Capture the cell that displays the provided text and extract its [x, y] central coordinate. 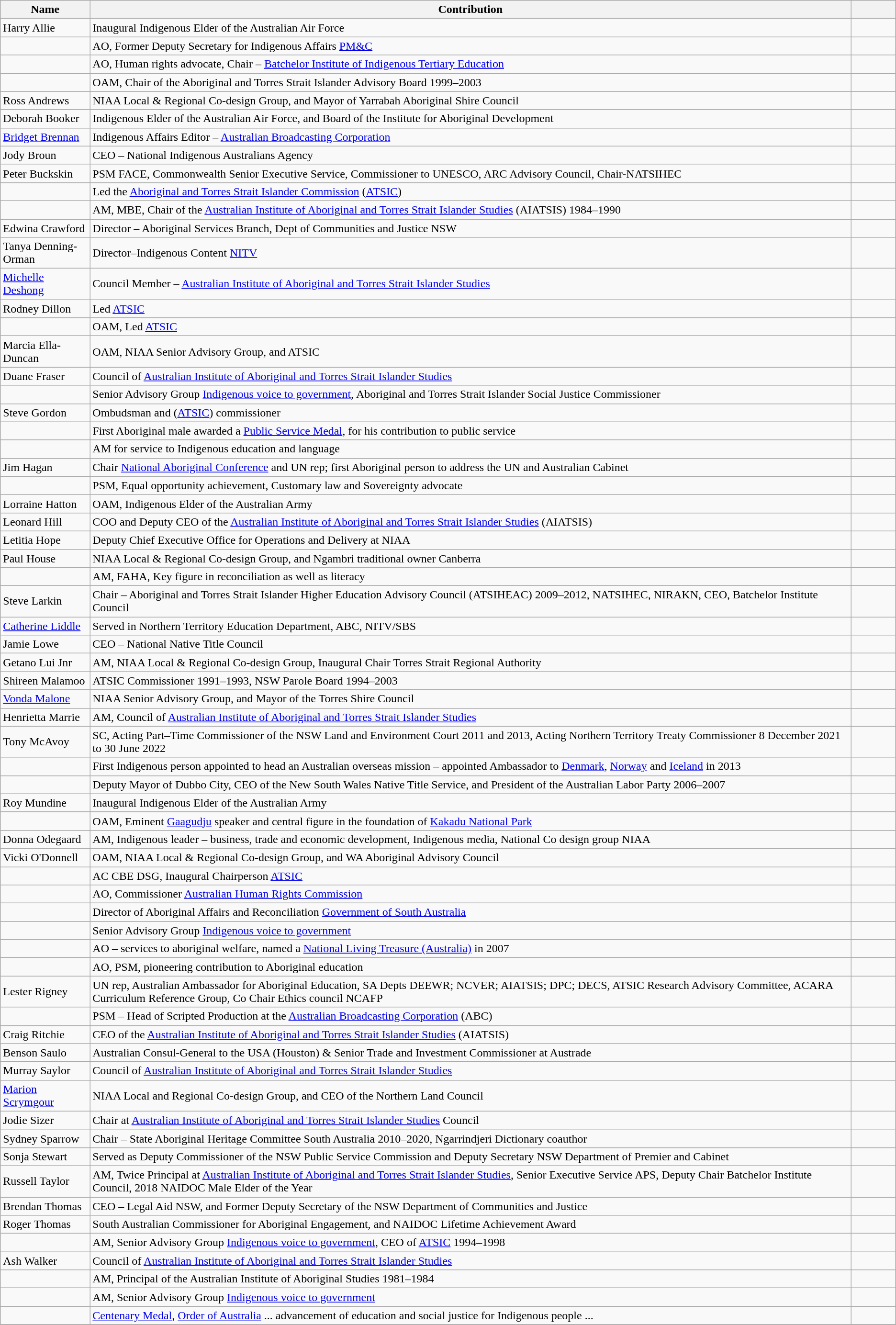
PSM, Equal opportunity achievement, Customary law and Sovereignty advocate [470, 485]
AM, Senior Advisory Group Indigenous voice to government [470, 1297]
AM, Principal of the Australian Institute of Aboriginal Studies 1981–1984 [470, 1279]
Centenary Medal, Order of Australia ... advancement of education and social justice for Indigenous people ... [470, 1315]
OAM, Eminent Gaagudju speaker and central figure in the foundation of Kakadu National Park [470, 821]
Leonard Hill [45, 522]
Jamie Lowe [45, 644]
Roy Mundine [45, 803]
Council Member – Australian Institute of Aboriginal and Torres Strait Islander Studies [470, 284]
Michelle Deshong [45, 284]
Donna Odegaard [45, 839]
OAM, NIAA Senior Advisory Group, and ATSIC [470, 351]
Indigenous Elder of the Australian Air Force, and Board of the Institute for Aboriginal Development [470, 119]
Catherine Liddle [45, 626]
Tanya Denning-Orman [45, 253]
South Australian Commissioner for Aboriginal Engagement, and NAIDOC Lifetime Achievement Award [470, 1224]
PSM – Head of Scripted Production at the Australian Broadcasting Corporation (ABC) [470, 1016]
Deputy Mayor of Dubbo City, CEO of the New South Wales Native Title Service, and President of the Australian Labor Party 2006–2007 [470, 785]
Served in Northern Territory Education Department, ABC, NITV/SBS [470, 626]
Director of Aboriginal Affairs and Reconciliation Government of South Australia [470, 912]
CEO – National Native Title Council [470, 644]
NIAA Senior Advisory Group, and Mayor of the Torres Shire Council [470, 699]
AM, MBE, Chair of the Australian Institute of Aboriginal and Torres Strait Islander Studies (AIATSIS) 1984–1990 [470, 210]
Deputy Chief Executive Office for Operations and Delivery at NIAA [470, 540]
AM, Council of Australian Institute of Aboriginal and Torres Strait Islander Studies [470, 717]
Murray Saylor [45, 1071]
AM for service to Indigenous education and language [470, 449]
Bridget Brennan [45, 137]
AO, PSM, pioneering contribution to Aboriginal education [470, 967]
AC CBE DSG, Inaugural Chairperson ATSIC [470, 876]
Chair at Australian Institute of Aboriginal and Torres Strait Islander Studies Council [470, 1120]
AO, Former Deputy Secretary for Indigenous Affairs PM&C [470, 46]
OAM, Chair of the Aboriginal and Torres Strait Islander Advisory Board 1999–2003 [470, 82]
Ash Walker [45, 1261]
Steve Larkin [45, 601]
Shireen Malamoo [45, 681]
Henrietta Marrie [45, 717]
AM, NIAA Local & Regional Co-design Group, Inaugural Chair Torres Strait Regional Authority [470, 662]
Peter Buckskin [45, 173]
Tony McAvoy [45, 742]
Sonja Stewart [45, 1157]
OAM, Led ATSIC [470, 327]
Inaugural Indigenous Elder of the Australian Air Force [470, 28]
Inaugural Indigenous Elder of the Australian Army [470, 803]
Chair National Aboriginal Conference and UN rep; first Aboriginal person to address the UN and Australian Cabinet [470, 467]
Paul House [45, 559]
Letitia Hope [45, 540]
Contribution [470, 10]
Jodie Sizer [45, 1120]
Rodney Dillon [45, 309]
Jody Broun [45, 155]
ATSIC Commissioner 1991–1993, NSW Parole Board 1994–2003 [470, 681]
CEO – National Indigenous Australians Agency [470, 155]
OAM, NIAA Local & Regional Co-design Group, and WA Aboriginal Advisory Council [470, 857]
Roger Thomas [45, 1224]
Served as Deputy Commissioner of the NSW Public Service Commission and Deputy Secretary NSW Department of Premier and Cabinet [470, 1157]
Brendan Thomas [45, 1206]
Director – Aboriginal Services Branch, Dept of Communities and Justice NSW [470, 228]
AM, FAHA, Key figure in reconciliation as well as literacy [470, 577]
NIAA Local and Regional Co-design Group, and CEO of the Northern Land Council [470, 1095]
Vonda Malone [45, 699]
Craig Ritchie [45, 1034]
Australian Consul-General to the USA (Houston) & Senior Trade and Investment Commissioner at Austrade [470, 1053]
CEO – Legal Aid NSW, and Former Deputy Secretary of the NSW Department of Communities and Justice [470, 1206]
Led ATSIC [470, 309]
Ross Andrews [45, 101]
Name [45, 10]
OAM, Indigenous Elder of the Australian Army [470, 504]
Russell Taylor [45, 1181]
Chair – State Aboriginal Heritage Committee South Australia 2010–2020, Ngarrindjeri Dictionary coauthor [470, 1138]
Lorraine Hatton [45, 504]
Getano Lui Jnr [45, 662]
Benson Saulo [45, 1053]
Jim Hagan [45, 467]
Marion Scrymgour [45, 1095]
CEO of the Australian Institute of Aboriginal and Torres Strait Islander Studies (AIATSIS) [470, 1034]
NIAA Local & Regional Co-design Group, and Ngambri traditional owner Canberra [470, 559]
AO, Human rights advocate, Chair – Batchelor Institute of Indigenous Tertiary Education [470, 64]
Sydney Sparrow [45, 1138]
AM, Senior Advisory Group Indigenous voice to government, CEO of ATSIC 1994–1998 [470, 1243]
Deborah Booker [45, 119]
Senior Advisory Group Indigenous voice to government, Aboriginal and Torres Strait Islander Social Justice Commissioner [470, 394]
Vicki O'Donnell [45, 857]
NIAA Local & Regional Co-design Group, and Mayor of Yarrabah Aboriginal Shire Council [470, 101]
Ombudsman and (ATSIC) commissioner [470, 413]
Marcia Ella-Duncan [45, 351]
Senior Advisory Group Indigenous voice to government [470, 931]
Harry Allie [45, 28]
Director–Indigenous Content NITV [470, 253]
Lester Rigney [45, 992]
Steve Gordon [45, 413]
Indigenous Affairs Editor – Australian Broadcasting Corporation [470, 137]
Duane Fraser [45, 376]
AO, Commissioner Australian Human Rights Commission [470, 894]
First Aboriginal male awarded a Public Service Medal, for his contribution to public service [470, 431]
AM, Indigenous leader – business, trade and economic development, Indigenous media, National Co design group NIAA [470, 839]
AO – services to aboriginal welfare, named a National Living Treasure (Australia) in 2007 [470, 949]
Led the Aboriginal and Torres Strait Islander Commission (ATSIC) [470, 191]
PSM FACE, Commonwealth Senior Executive Service, Commissioner to UNESCO, ARC Advisory Council, Chair-NATSIHEC [470, 173]
Edwina Crawford [45, 228]
COO and Deputy CEO of the Australian Institute of Aboriginal and Torres Strait Islander Studies (AIATSIS) [470, 522]
First Indigenous person appointed to head an Australian overseas mission – appointed Ambassador to Denmark, Norway and Iceland in 2013 [470, 766]
